Provide the (x, y) coordinate of the cell's center where the given text is located.  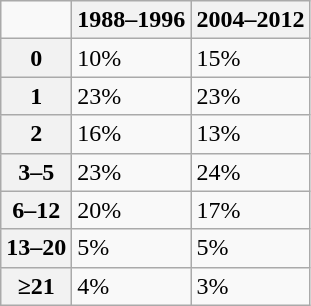
4% (132, 286)
0 (36, 58)
13–20 (36, 248)
3–5 (36, 172)
24% (250, 172)
≥21 (36, 286)
15% (250, 58)
3% (250, 286)
1 (36, 96)
1988–1996 (132, 20)
2 (36, 134)
2004–2012 (250, 20)
10% (132, 58)
17% (250, 210)
6–12 (36, 210)
13% (250, 134)
20% (132, 210)
16% (132, 134)
